Locate the cell with the specified text and output its (X, Y) center coordinate. 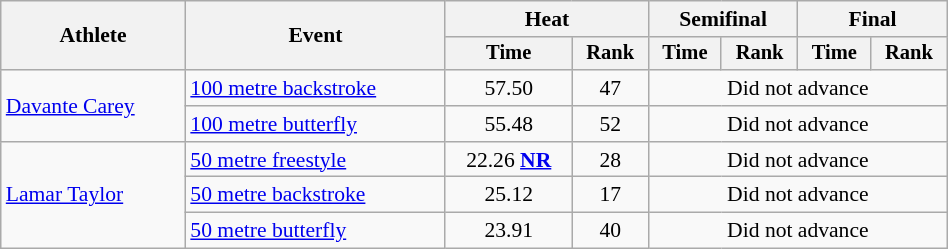
55.48 (508, 124)
50 metre butterfly (315, 231)
50 metre freestyle (315, 160)
Davante Carey (94, 106)
28 (610, 160)
17 (610, 195)
47 (610, 88)
Lamar Taylor (94, 196)
Heat (546, 19)
23.91 (508, 231)
52 (610, 124)
25.12 (508, 195)
Athlete (94, 36)
100 metre backstroke (315, 88)
Event (315, 36)
Semifinal (722, 19)
40 (610, 231)
22.26 NR (508, 160)
100 metre butterfly (315, 124)
57.50 (508, 88)
50 metre backstroke (315, 195)
Final (872, 19)
